Capture the cell that displays the provided text and extract its (X, Y) central coordinate. 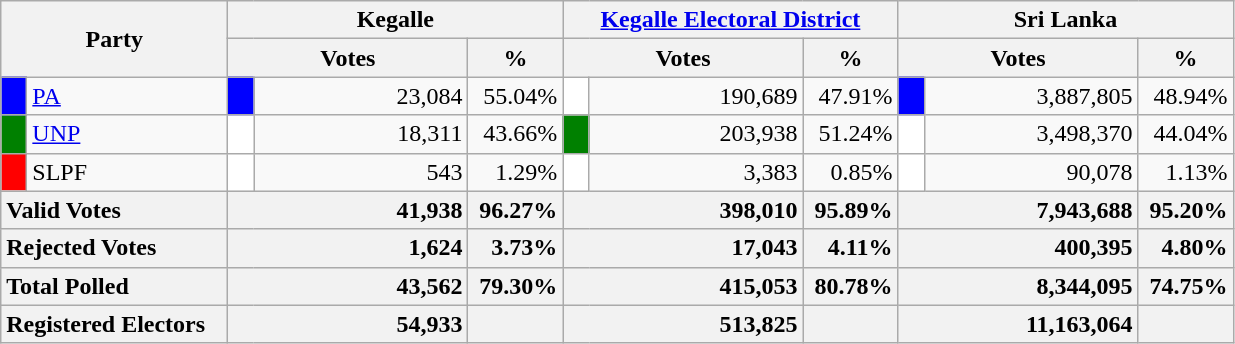
SLPF (128, 172)
79.30% (516, 286)
513,825 (683, 324)
398,010 (683, 210)
44.04% (1186, 134)
48.94% (1186, 96)
43,562 (348, 286)
18,311 (361, 134)
3,498,370 (1031, 134)
Rejected Votes (114, 248)
1,624 (348, 248)
0.85% (850, 172)
Kegalle Electoral District (730, 20)
8,344,095 (1018, 286)
400,395 (1018, 248)
47.91% (850, 96)
4.80% (1186, 248)
UNP (128, 134)
4.11% (850, 248)
Valid Votes (114, 210)
PA (128, 96)
3.73% (516, 248)
Total Polled (114, 286)
Registered Electors (114, 324)
11,163,064 (1018, 324)
41,938 (348, 210)
54,933 (348, 324)
7,943,688 (1018, 210)
96.27% (516, 210)
80.78% (850, 286)
90,078 (1031, 172)
23,084 (361, 96)
543 (361, 172)
Kegalle (396, 20)
Sri Lanka (1066, 20)
415,053 (683, 286)
55.04% (516, 96)
43.66% (516, 134)
95.20% (1186, 210)
203,938 (696, 134)
1.29% (516, 172)
95.89% (850, 210)
3,383 (696, 172)
51.24% (850, 134)
3,887,805 (1031, 96)
Party (114, 39)
17,043 (683, 248)
1.13% (1186, 172)
74.75% (1186, 286)
190,689 (696, 96)
